Scan for the cell matching the given text and deliver its [X, Y] coordinate at center. 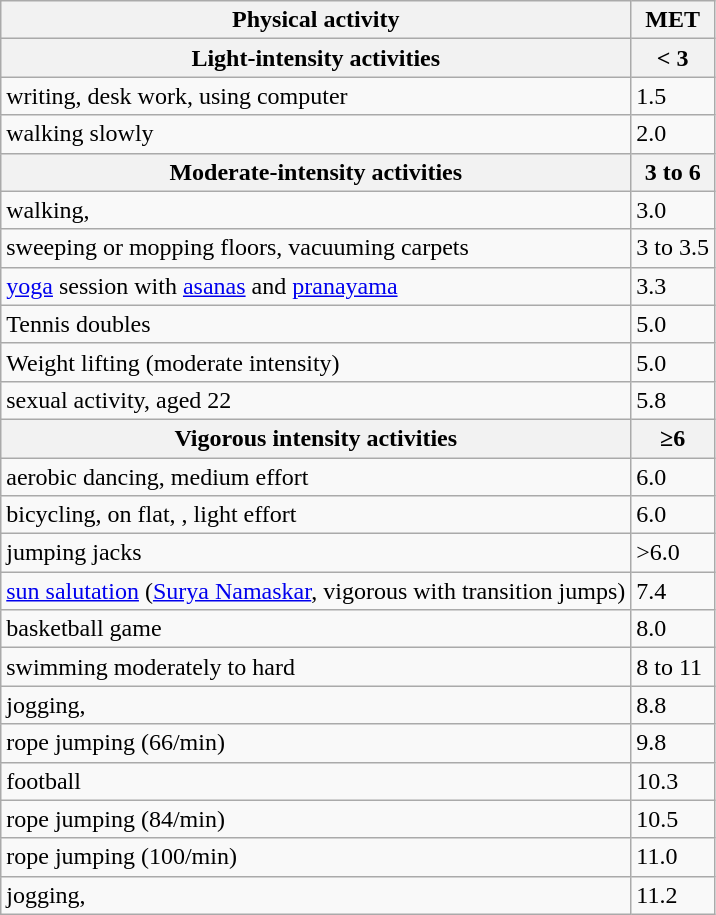
11.0 [673, 857]
9.8 [673, 743]
writing, desk work, using computer [316, 96]
1.5 [673, 96]
rope jumping (66/min) [316, 743]
Physical activity [316, 20]
8.0 [673, 629]
basketball game [316, 629]
5.8 [673, 400]
sexual activity, aged 22 [316, 400]
aerobic dancing, medium effort [316, 477]
jumping jacks [316, 553]
Tennis doubles [316, 324]
Moderate-intensity activities [316, 172]
walking, [316, 210]
walking slowly [316, 134]
3 to 3.5 [673, 248]
3.0 [673, 210]
3.3 [673, 286]
>6.0 [673, 553]
8.8 [673, 705]
10.5 [673, 819]
< 3 [673, 58]
MET [673, 20]
7.4 [673, 591]
Light-intensity activities [316, 58]
swimming moderately to hard [316, 667]
11.2 [673, 895]
2.0 [673, 134]
rope jumping (100/min) [316, 857]
3 to 6 [673, 172]
football [316, 781]
Vigorous intensity activities [316, 438]
Weight lifting (moderate intensity) [316, 362]
sweeping or mopping floors, vacuuming carpets [316, 248]
10.3 [673, 781]
sun salutation (Surya Namaskar, vigorous with transition jumps) [316, 591]
8 to 11 [673, 667]
yoga session with asanas and pranayama [316, 286]
≥6 [673, 438]
bicycling, on flat, , light effort [316, 515]
rope jumping (84/min) [316, 819]
